Provide the (x, y) coordinate of the cell's center where the given text is located.  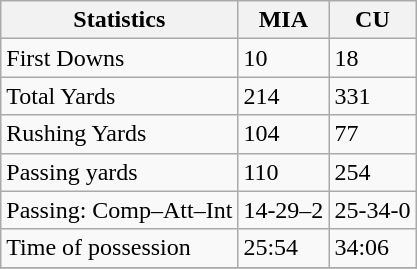
34:06 (372, 248)
331 (372, 96)
254 (372, 172)
Statistics (120, 20)
25:54 (284, 248)
77 (372, 134)
14-29–2 (284, 210)
10 (284, 58)
Passing yards (120, 172)
First Downs (120, 58)
CU (372, 20)
214 (284, 96)
Time of possession (120, 248)
104 (284, 134)
25-34-0 (372, 210)
MIA (284, 20)
Passing: Comp–Att–Int (120, 210)
Rushing Yards (120, 134)
110 (284, 172)
18 (372, 58)
Total Yards (120, 96)
